From the cell containing the given text, extract its center point as [X, Y] coordinate. 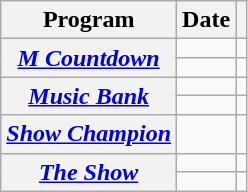
Program [89, 20]
Date [206, 20]
Music Bank [89, 96]
M Countdown [89, 58]
The Show [89, 172]
Show Champion [89, 134]
